Find where the given text appears and provide that cell's center as (X, Y) coordinate. 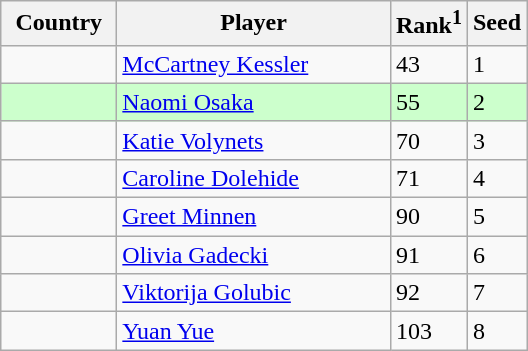
Caroline Dolehide (254, 178)
7 (496, 293)
Rank1 (428, 24)
90 (428, 217)
70 (428, 140)
Naomi Osaka (254, 102)
Yuan Yue (254, 331)
1 (496, 64)
71 (428, 178)
91 (428, 255)
Player (254, 24)
Country (59, 24)
92 (428, 293)
4 (496, 178)
55 (428, 102)
103 (428, 331)
Seed (496, 24)
Katie Volynets (254, 140)
5 (496, 217)
6 (496, 255)
Olivia Gadecki (254, 255)
McCartney Kessler (254, 64)
3 (496, 140)
Viktorija Golubic (254, 293)
43 (428, 64)
8 (496, 331)
Greet Minnen (254, 217)
2 (496, 102)
